Pinpoint the cell where the given text exists, returning its [X, Y] midpoint coordinate. 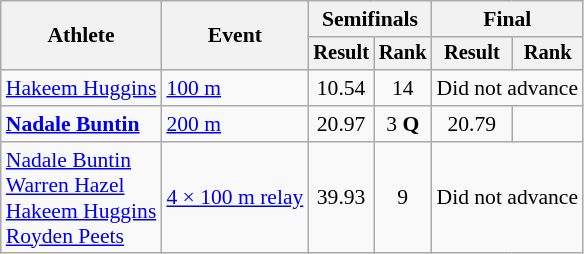
Nadale BuntinWarren HazelHakeem HugginsRoyden Peets [82, 198]
4 × 100 m relay [234, 198]
9 [403, 198]
Athlete [82, 36]
100 m [234, 88]
200 m [234, 124]
Final [507, 19]
39.93 [341, 198]
Semifinals [370, 19]
3 Q [403, 124]
10.54 [341, 88]
Event [234, 36]
Nadale Buntin [82, 124]
20.79 [472, 124]
Hakeem Huggins [82, 88]
14 [403, 88]
20.97 [341, 124]
